Identify which cell holds the provided text, then report its (x, y) central coordinate. 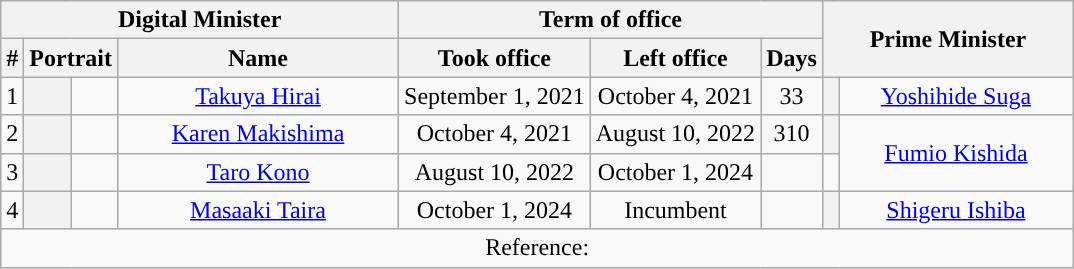
2 (12, 134)
Prime Minister (948, 39)
Incumbent (675, 210)
310 (792, 134)
Fumio Kishida (956, 153)
Term of office (611, 20)
Yoshihide Suga (956, 96)
1 (12, 96)
Digital Minister (200, 20)
Shigeru Ishiba (956, 210)
Karen Makishima (258, 134)
33 (792, 96)
Taro Kono (258, 172)
4 (12, 210)
September 1, 2021 (495, 96)
Reference: (538, 248)
Masaaki Taira (258, 210)
Takuya Hirai (258, 96)
Days (792, 58)
Name (258, 58)
Took office (495, 58)
Portrait (71, 58)
Left office (675, 58)
# (12, 58)
3 (12, 172)
